For the text-containing cell, return its midpoint in [X, Y] coordinate format. 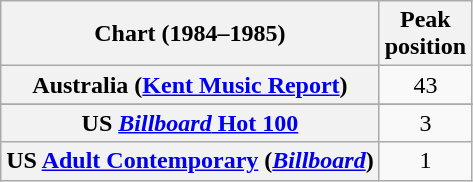
Australia (Kent Music Report) [190, 85]
1 [425, 161]
Peakposition [425, 34]
Chart (1984–1985) [190, 34]
3 [425, 123]
43 [425, 85]
US Adult Contemporary (Billboard) [190, 161]
US Billboard Hot 100 [190, 123]
